Identify which cell holds the provided text, then report its (x, y) central coordinate. 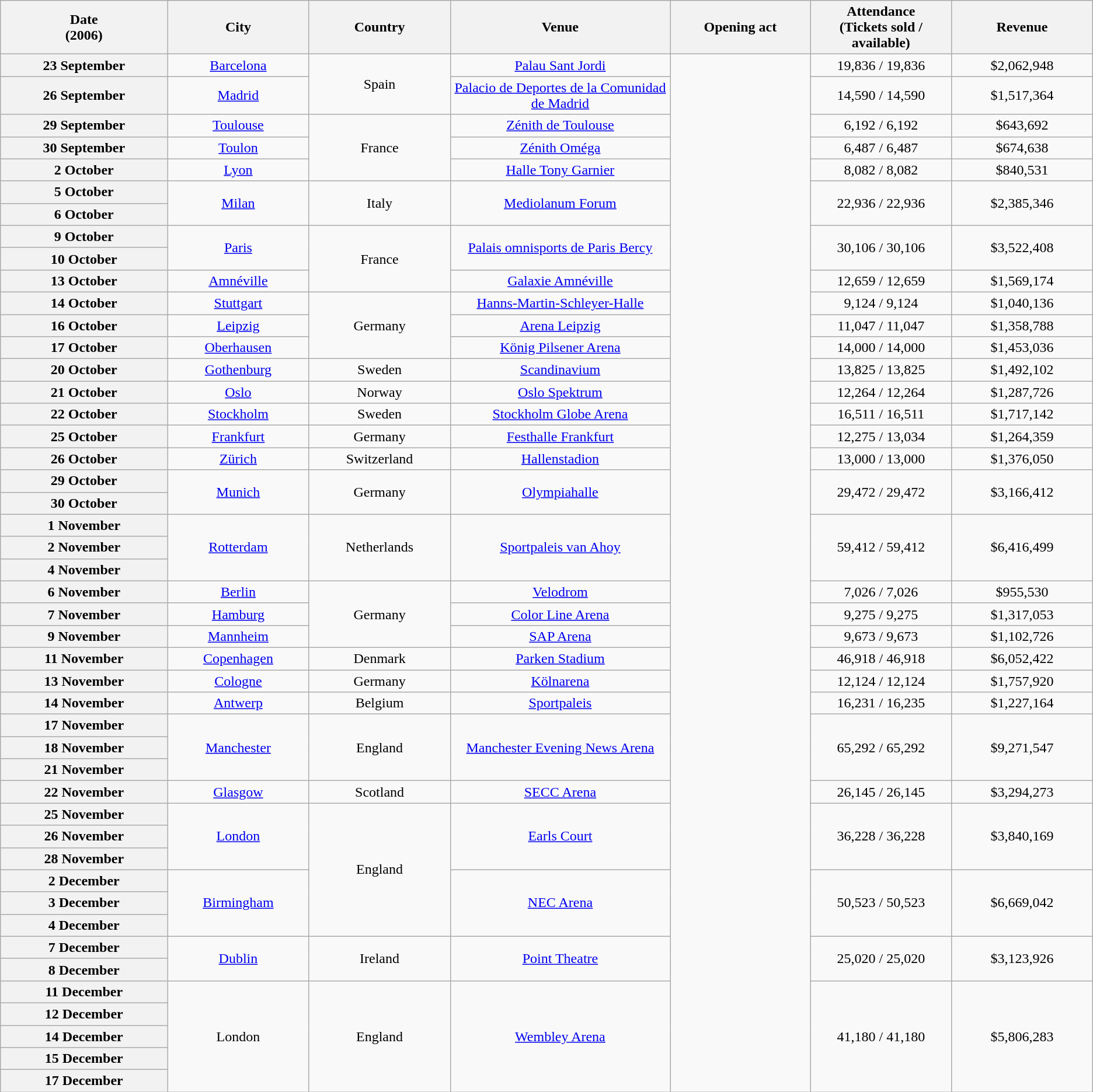
Frankfurt (238, 437)
Point Theatre (561, 958)
12,659 / 12,659 (881, 281)
4 November (84, 570)
1 November (84, 525)
$5,806,283 (1022, 1036)
65,292 / 65,292 (881, 748)
$1,227,164 (1022, 703)
Zürich (238, 459)
26 October (84, 459)
12,264 / 12,264 (881, 392)
26 November (84, 836)
$1,453,036 (1022, 348)
11 November (84, 658)
2 November (84, 547)
22,936 / 22,936 (881, 203)
Stuttgart (238, 303)
Mediolanum Forum (561, 203)
14,000 / 14,000 (881, 348)
30,106 / 30,106 (881, 247)
2 December (84, 881)
22 November (84, 792)
Cologne (238, 681)
$1,317,053 (1022, 614)
9 November (84, 636)
$1,717,142 (1022, 414)
12,275 / 13,034 (881, 437)
14 November (84, 703)
16,511 / 16,511 (881, 414)
$3,123,926 (1022, 958)
Hamburg (238, 614)
10 October (84, 259)
9,673 / 9,673 (881, 636)
König Pilsener Arena (561, 348)
15 December (84, 1059)
2 October (84, 170)
Antwerp (238, 703)
16 October (84, 325)
14,590 / 14,590 (881, 96)
18 November (84, 748)
Birmingham (238, 903)
Manchester (238, 748)
Stockholm Globe Arena (561, 414)
Sportpaleis van Ahoy (561, 547)
46,918 / 46,918 (881, 658)
Attendance (Tickets sold / available) (881, 27)
Berlin (238, 592)
25 November (84, 814)
Milan (238, 203)
26 September (84, 96)
SAP Arena (561, 636)
Oberhausen (238, 348)
22 October (84, 414)
14 October (84, 303)
5 October (84, 192)
Opening act (740, 27)
$2,062,948 (1022, 65)
Paris (238, 247)
13,000 / 13,000 (881, 459)
12,124 / 12,124 (881, 681)
13,825 / 13,825 (881, 370)
SECC Arena (561, 792)
$6,052,422 (1022, 658)
$674,638 (1022, 148)
Hanns-Martin-Schleyer-Halle (561, 303)
17 November (84, 725)
Toulon (238, 148)
Ireland (380, 958)
Festhalle Frankfurt (561, 437)
$1,569,174 (1022, 281)
Wembley Arena (561, 1036)
Oslo Spektrum (561, 392)
30 October (84, 503)
$1,358,788 (1022, 325)
Arena Leipzig (561, 325)
Palacio de Deportes de la Comunidad de Madrid (561, 96)
$3,166,412 (1022, 492)
11,047 / 11,047 (881, 325)
$3,522,408 (1022, 247)
25,020 / 25,020 (881, 958)
Leipzig (238, 325)
Scotland (380, 792)
$955,530 (1022, 592)
Rotterdam (238, 547)
36,228 / 36,228 (881, 836)
$3,840,169 (1022, 836)
3 December (84, 903)
Toulouse (238, 125)
Spain (380, 84)
Sportpaleis (561, 703)
29,472 / 29,472 (881, 492)
$1,264,359 (1022, 437)
25 October (84, 437)
19,836 / 19,836 (881, 65)
16,231 / 16,235 (881, 703)
23 September (84, 65)
Revenue (1022, 27)
6,487 / 6,487 (881, 148)
29 September (84, 125)
$1,040,136 (1022, 303)
$1,102,726 (1022, 636)
Switzerland (380, 459)
4 December (84, 925)
City (238, 27)
21 November (84, 770)
$1,492,102 (1022, 370)
Palais omnisports de Paris Bercy (561, 247)
Stockholm (238, 414)
Hallenstadion (561, 459)
7 November (84, 614)
13 October (84, 281)
$643,692 (1022, 125)
Gothenburg (238, 370)
$1,376,050 (1022, 459)
$840,531 (1022, 170)
12 December (84, 1014)
Parken Stadium (561, 658)
Date(2006) (84, 27)
Zénith de Toulouse (561, 125)
Denmark (380, 658)
21 October (84, 392)
Norway (380, 392)
14 December (84, 1036)
Netherlands (380, 547)
Galaxie Amnéville (561, 281)
$1,287,726 (1022, 392)
28 November (84, 859)
Palau Sant Jordi (561, 65)
Manchester Evening News Arena (561, 748)
8 December (84, 969)
Olympiahalle (561, 492)
8,082 / 8,082 (881, 170)
Country (380, 27)
Venue (561, 27)
Copenhagen (238, 658)
Mannheim (238, 636)
Zénith Oméga (561, 148)
Dublin (238, 958)
Earls Court (561, 836)
Glasgow (238, 792)
59,412 / 59,412 (881, 547)
Kölnarena (561, 681)
$3,294,273 (1022, 792)
$1,757,920 (1022, 681)
29 October (84, 481)
Amnéville (238, 281)
17 December (84, 1081)
9,124 / 9,124 (881, 303)
41,180 / 41,180 (881, 1036)
Belgium (380, 703)
11 December (84, 992)
NEC Arena (561, 903)
$1,517,364 (1022, 96)
Madrid (238, 96)
13 November (84, 681)
20 October (84, 370)
7 December (84, 947)
Halle Tony Garnier (561, 170)
Munich (238, 492)
50,523 / 50,523 (881, 903)
$2,385,346 (1022, 203)
6 November (84, 592)
Italy (380, 203)
Velodrom (561, 592)
Lyon (238, 170)
$6,669,042 (1022, 903)
17 October (84, 348)
26,145 / 26,145 (881, 792)
6 October (84, 214)
$9,271,547 (1022, 748)
9 October (84, 236)
9,275 / 9,275 (881, 614)
30 September (84, 148)
Barcelona (238, 65)
Oslo (238, 392)
6,192 / 6,192 (881, 125)
$6,416,499 (1022, 547)
Scandinavium (561, 370)
7,026 / 7,026 (881, 592)
Color Line Arena (561, 614)
